Return the (x, y) coordinate for the center point of the cell that contains the specified text.  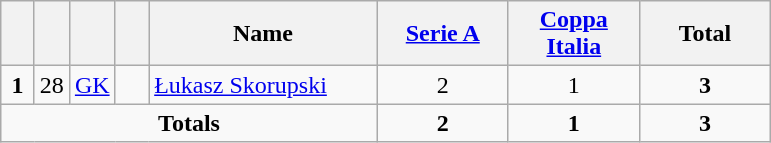
28 (52, 85)
Coppa Italia (574, 34)
Łukasz Skorupski (264, 85)
Total (704, 34)
Totals (189, 123)
Serie A (442, 34)
Name (264, 34)
GK (92, 85)
